Find where the given text appears and provide that cell's center as (x, y) coordinate. 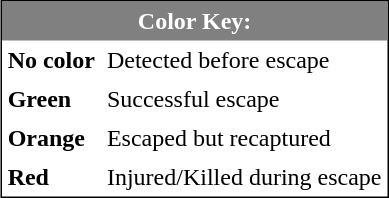
Color Key: (195, 22)
Injured/Killed during escape (244, 178)
Orange (52, 138)
Red (52, 178)
Green (52, 100)
Detected before escape (244, 60)
No color (52, 60)
Successful escape (244, 100)
Escaped but recaptured (244, 138)
